Find where the given text appears and provide that cell's center as [x, y] coordinate. 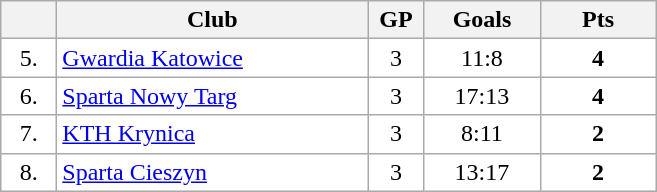
7. [29, 134]
Club [212, 20]
17:13 [482, 96]
13:17 [482, 172]
KTH Krynica [212, 134]
Gwardia Katowice [212, 58]
8. [29, 172]
6. [29, 96]
Sparta Nowy Targ [212, 96]
11:8 [482, 58]
5. [29, 58]
Pts [598, 20]
8:11 [482, 134]
Sparta Cieszyn [212, 172]
Goals [482, 20]
GP [396, 20]
